Return (x, y) of the center of cell containing provided text 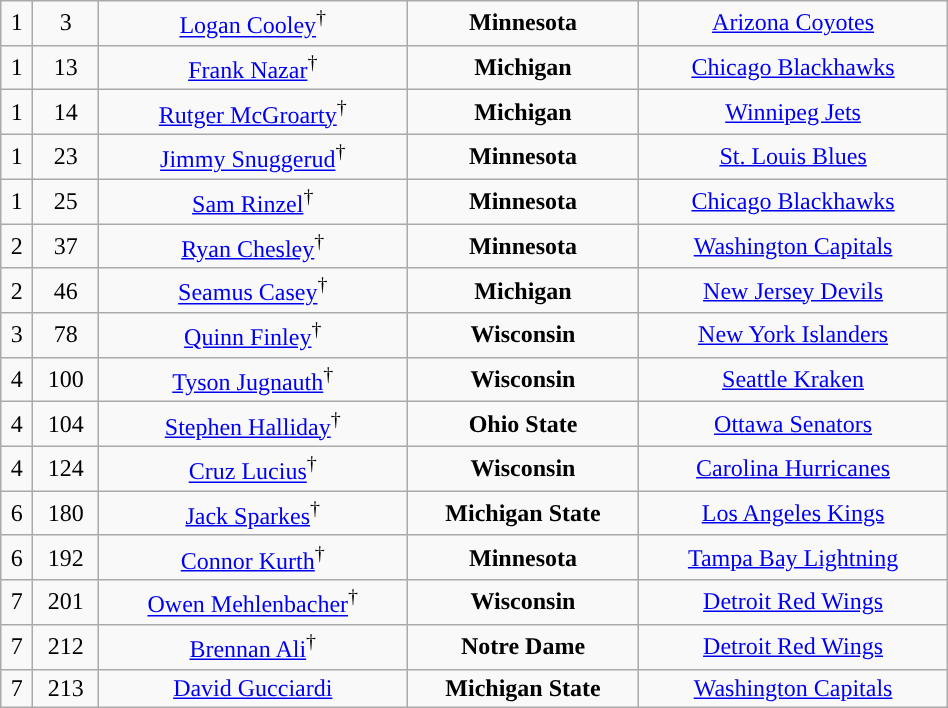
Owen Mehlenbacher† (252, 602)
Seamus Casey† (252, 290)
Winnipeg Jets (793, 112)
213 (66, 688)
Notre Dame (523, 648)
37 (66, 246)
Logan Cooley† (252, 24)
New York Islanders (793, 336)
Connor Kurth† (252, 558)
14 (66, 112)
Carolina Hurricanes (793, 468)
Arizona Coyotes (793, 24)
13 (66, 68)
Los Angeles Kings (793, 514)
23 (66, 156)
78 (66, 336)
Tyson Jugnauth† (252, 380)
212 (66, 648)
124 (66, 468)
Jack Sparkes† (252, 514)
100 (66, 380)
46 (66, 290)
Ottawa Senators (793, 424)
Frank Nazar† (252, 68)
Quinn Finley† (252, 336)
St. Louis Blues (793, 156)
Rutger McGroarty† (252, 112)
David Gucciardi (252, 688)
New Jersey Devils (793, 290)
201 (66, 602)
104 (66, 424)
180 (66, 514)
Tampa Bay Lightning (793, 558)
Ohio State (523, 424)
192 (66, 558)
Cruz Lucius† (252, 468)
Brennan Ali† (252, 648)
Ryan Chesley† (252, 246)
Stephen Halliday† (252, 424)
Jimmy Snuggerud† (252, 156)
Seattle Kraken (793, 380)
Sam Rinzel† (252, 202)
25 (66, 202)
